From the cell containing the given text, extract its center point as (X, Y) coordinate. 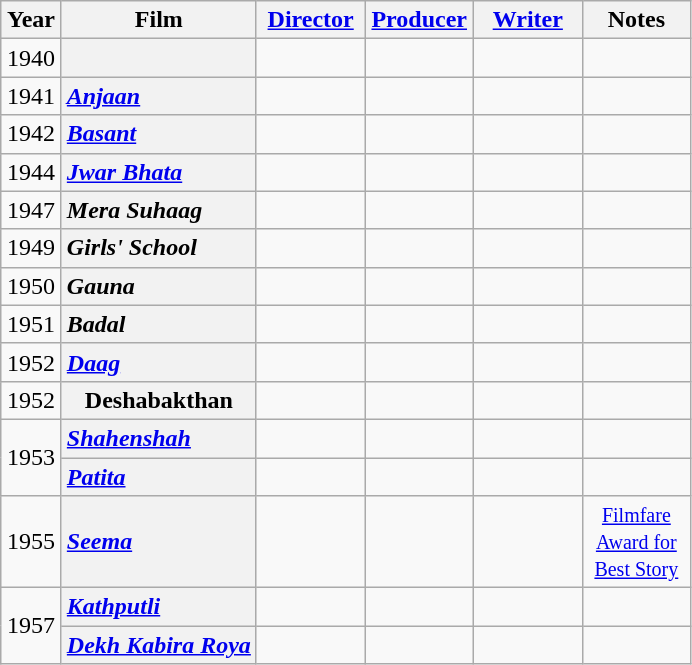
Seema (158, 542)
1953 (32, 457)
1942 (32, 134)
Mera Suhaag (158, 210)
1957 (32, 626)
Director (310, 20)
Gauna (158, 286)
Year (32, 20)
Producer (420, 20)
Writer (528, 20)
1951 (32, 324)
Kathputli (158, 607)
Filmfare Award for Best Story (636, 542)
1949 (32, 248)
Badal (158, 324)
1944 (32, 172)
Basant (158, 134)
Daag (158, 362)
1940 (32, 58)
1941 (32, 96)
1947 (32, 210)
Deshabakthan (158, 400)
Jwar Bhata (158, 172)
1955 (32, 542)
1950 (32, 286)
Anjaan (158, 96)
Girls' School (158, 248)
Patita (158, 477)
Film (158, 20)
Notes (636, 20)
Shahenshah (158, 438)
Dekh Kabira Roya (158, 645)
